Identify which cell holds the provided text, then report its [x, y] central coordinate. 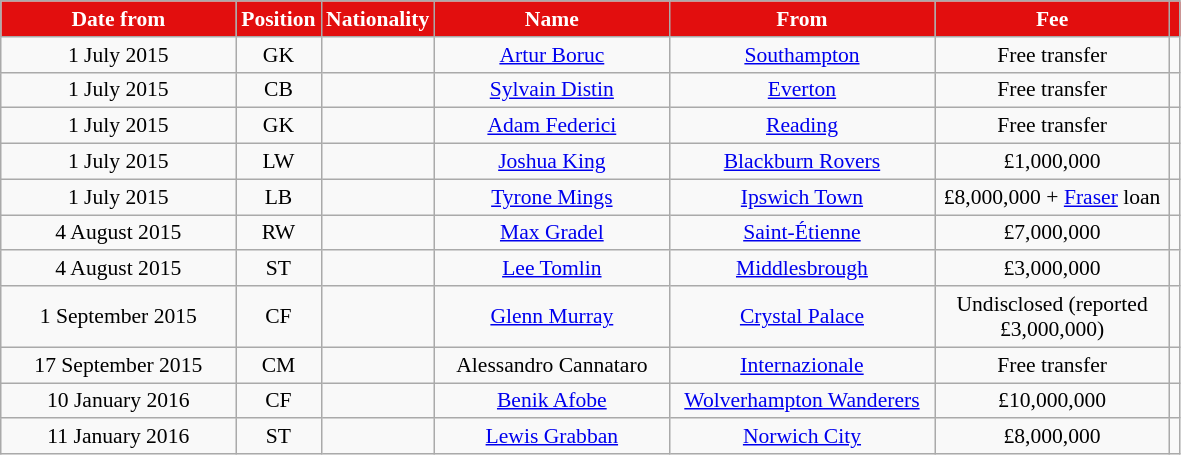
£1,000,000 [1052, 162]
From [802, 19]
Everton [802, 90]
RW [278, 233]
17 September 2015 [118, 365]
Wolverhampton Wanderers [802, 401]
Middlesbrough [802, 269]
Crystal Palace [802, 316]
£7,000,000 [1052, 233]
Fee [1052, 19]
LB [278, 197]
Lewis Grabban [552, 437]
Date from [118, 19]
CM [278, 365]
Internazionale [802, 365]
Saint-Étienne [802, 233]
Name [552, 19]
£3,000,000 [1052, 269]
LW [278, 162]
Norwich City [802, 437]
Joshua King [552, 162]
Southampton [802, 55]
£10,000,000 [1052, 401]
£8,000,000 [1052, 437]
Nationality [378, 19]
Tyrone Mings [552, 197]
11 January 2016 [118, 437]
Artur Boruc [552, 55]
£8,000,000 + Fraser loan [1052, 197]
CB [278, 90]
Position [278, 19]
10 January 2016 [118, 401]
1 September 2015 [118, 316]
Adam Federici [552, 126]
Ipswich Town [802, 197]
Blackburn Rovers [802, 162]
Lee Tomlin [552, 269]
Max Gradel [552, 233]
Sylvain Distin [552, 90]
Glenn Murray [552, 316]
Benik Afobe [552, 401]
Undisclosed (reported £3,000,000) [1052, 316]
Reading [802, 126]
Alessandro Cannataro [552, 365]
